Return the [X, Y] coordinate for the center point of the cell that contains the specified text.  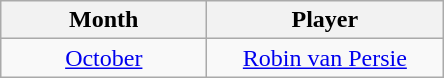
Month [104, 20]
October [104, 58]
Player [325, 20]
Robin van Persie [325, 58]
